From the cell containing the given text, extract its center point as (X, Y) coordinate. 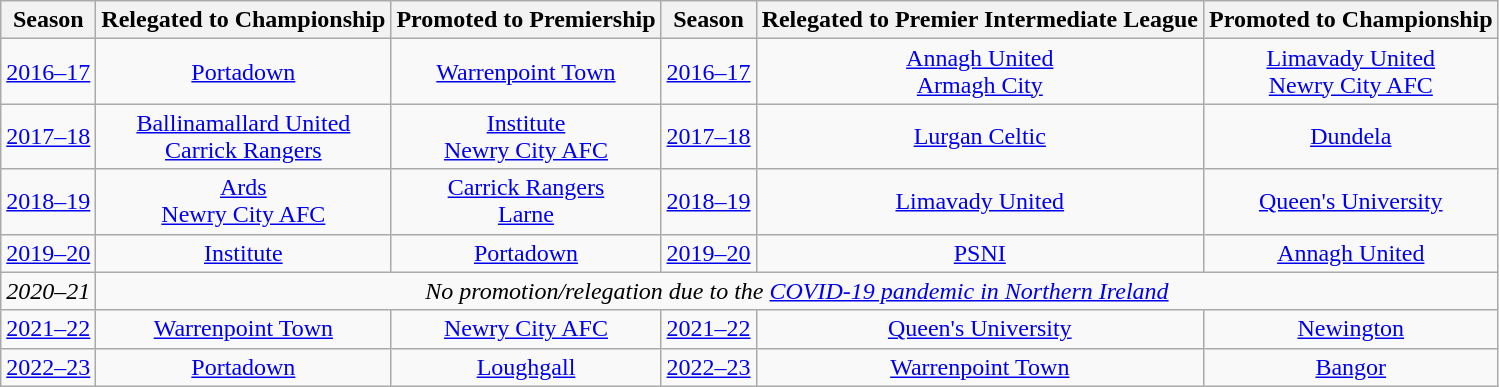
PSNI (980, 253)
Newington (1350, 329)
Annagh United (1350, 253)
Relegated to Championship (244, 20)
Bangor (1350, 367)
Newry City AFC (526, 329)
Lurgan Celtic (980, 136)
Dundela (1350, 136)
Promoted to Championship (1350, 20)
No promotion/relegation due to the COVID-19 pandemic in Northern Ireland (797, 291)
Limavady United (980, 202)
Institute (244, 253)
Loughgall (526, 367)
Limavady UnitedNewry City AFC (1350, 72)
Annagh UnitedArmagh City (980, 72)
2020–21 (48, 291)
Ballinamallard UnitedCarrick Rangers (244, 136)
InstituteNewry City AFC (526, 136)
ArdsNewry City AFC (244, 202)
Promoted to Premiership (526, 20)
Carrick RangersLarne (526, 202)
Relegated to Premier Intermediate League (980, 20)
